Detect which cell encompasses the target text, then output its [X, Y] center coordinate. 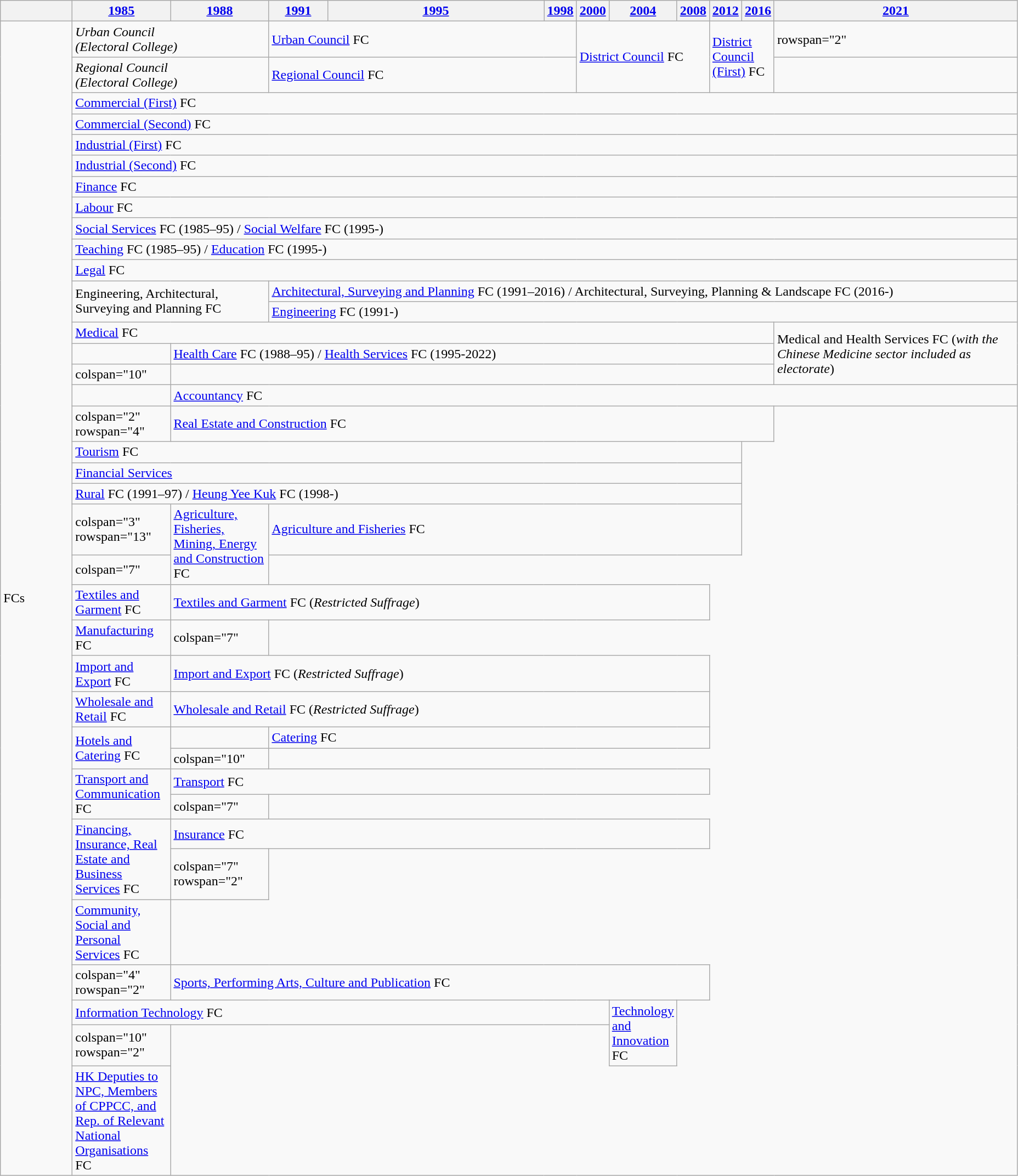
FCs [36, 598]
colspan="4" rowspan="2" [122, 983]
2004 [643, 11]
Commercial (First) FC [545, 103]
Import and Export FC [122, 674]
Medical FC [423, 333]
Manufacturing FC [122, 637]
2021 [895, 11]
Urban Council(Electoral College) [171, 39]
Regional Council(Electoral College) [171, 75]
Commercial (Second) FC [545, 124]
Sports, Performing Arts, Culture and Publication FC [440, 983]
Import and Export FC (Restricted Suffrage) [440, 674]
Medical and Health Services FC (with the Chinese Medicine sector included as electorate) [895, 354]
Agriculture, Fisheries, Mining, Energy and Construction FC [219, 544]
Industrial (First) FC [545, 145]
Rural FC (1991–97) / Heung Yee Kuk FC (1998-) [407, 494]
Financing, Insurance, Real Estate and Business Services FC [122, 860]
Accountancy FC [594, 395]
Finance FC [545, 186]
Hotels and Catering FC [122, 748]
District Council FC [643, 57]
Engineering FC (1991-) [643, 312]
Teaching FC (1985–95) / Education FC (1995-) [545, 249]
1995 [436, 11]
Labour FC [545, 207]
1998 [561, 11]
Legal FC [545, 270]
Wholesale and Retail FC [122, 709]
Information Technology FC [341, 1013]
2016 [758, 11]
Architectural, Surveying and Planning FC (1991–2016) / Architectural, Surveying, Planning & Landscape FC (2016-) [643, 291]
Social Services FC (1985–95) / Social Welfare FC (1995-) [545, 228]
Real Estate and Construction FC [473, 423]
Tourism FC [407, 452]
1985 [122, 11]
Agriculture and Fisheries FC [505, 529]
Regional Council FC [422, 75]
2008 [693, 11]
Technology and Innovation FC [643, 1033]
colspan="3" rowspan="13" [122, 529]
2012 [725, 11]
Wholesale and Retail FC (Restricted Suffrage) [440, 709]
Catering FC [489, 737]
Health Care FC (1988–95) / Health Services FC (1995-2022) [473, 354]
Textiles and Garment FC (Restricted Suffrage) [440, 602]
Engineering, Architectural, Surveying and Planning FC [171, 302]
1991 [298, 11]
Transport FC [440, 782]
Textiles and Garment FC [122, 602]
colspan="10" rowspan="2" [122, 1045]
1988 [219, 11]
District Council (First) FC [742, 57]
Industrial (Second) FC [545, 166]
Insurance FC [440, 834]
rowspan="2" [895, 39]
Community, Social and Personal Services FC [122, 932]
colspan="7" rowspan="2" [219, 874]
Urban Council FC [422, 39]
HK Deputies to NPC, Members of CPPCC, and Rep. of Relevant National Organisations FC [122, 1121]
Financial Services [407, 473]
2000 [592, 11]
colspan="2" rowspan="4" [122, 423]
Transport and Communication FC [122, 794]
